Capture the cell that displays the provided text and extract its (x, y) central coordinate. 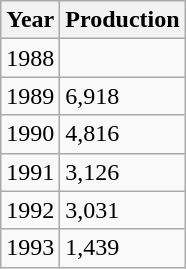
1990 (30, 134)
6,918 (122, 96)
1992 (30, 210)
3,126 (122, 172)
1993 (30, 248)
1991 (30, 172)
3,031 (122, 210)
1989 (30, 96)
4,816 (122, 134)
Year (30, 20)
1,439 (122, 248)
1988 (30, 58)
Production (122, 20)
